Pinpoint the cell where the given text exists, returning its [X, Y] midpoint coordinate. 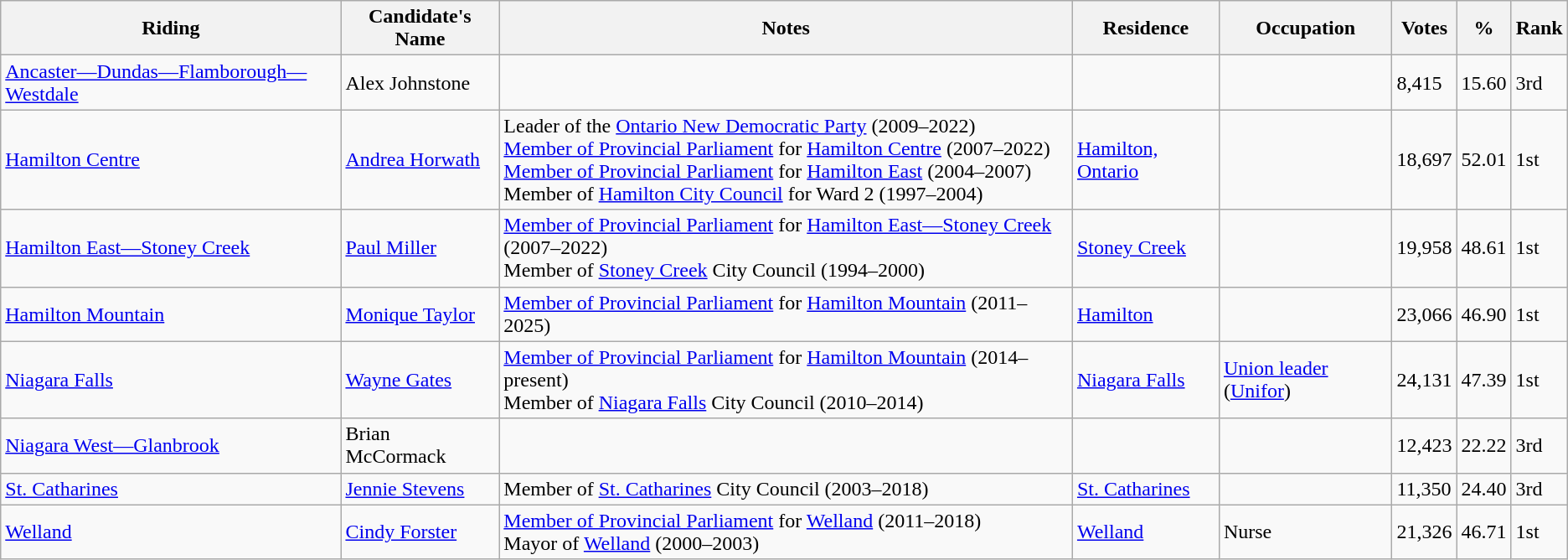
Votes [1424, 29]
Occupation [1305, 29]
24.40 [1484, 489]
11,350 [1424, 489]
Member of Provincial Parliament for Hamilton Mountain (2014–present) Member of Niagara Falls City Council (2010–2014) [786, 380]
Stoney Creek [1146, 248]
Hamilton Mountain [171, 314]
Member of St. Catharines City Council (2003–2018) [786, 489]
46.90 [1484, 314]
Niagara West—Glanbrook [171, 446]
Member of Provincial Parliament for Welland (2011–2018) Mayor of Welland (2000–2003) [786, 531]
19,958 [1424, 248]
47.39 [1484, 380]
52.01 [1484, 159]
46.71 [1484, 531]
Monique Taylor [420, 314]
15.60 [1484, 82]
Notes [786, 29]
% [1484, 29]
48.61 [1484, 248]
Hamilton [1146, 314]
18,697 [1424, 159]
Paul Miller [420, 248]
Nurse [1305, 531]
Hamilton Centre [171, 159]
Cindy Forster [420, 531]
Ancaster—Dundas—Flamborough—Westdale [171, 82]
Riding [171, 29]
Andrea Horwath [420, 159]
Rank [1540, 29]
24,131 [1424, 380]
Member of Provincial Parliament for Hamilton Mountain (2011–2025) [786, 314]
Candidate's Name [420, 29]
Hamilton East—Stoney Creek [171, 248]
Jennie Stevens [420, 489]
23,066 [1424, 314]
21,326 [1424, 531]
Wayne Gates [420, 380]
Brian McCormack [420, 446]
Hamilton, Ontario [1146, 159]
Alex Johnstone [420, 82]
8,415 [1424, 82]
Member of Provincial Parliament for Hamilton East—Stoney Creek (2007–2022) Member of Stoney Creek City Council (1994–2000) [786, 248]
Union leader (Unifor) [1305, 380]
Residence [1146, 29]
12,423 [1424, 446]
22.22 [1484, 446]
